Capture the cell that displays the provided text and extract its [X, Y] central coordinate. 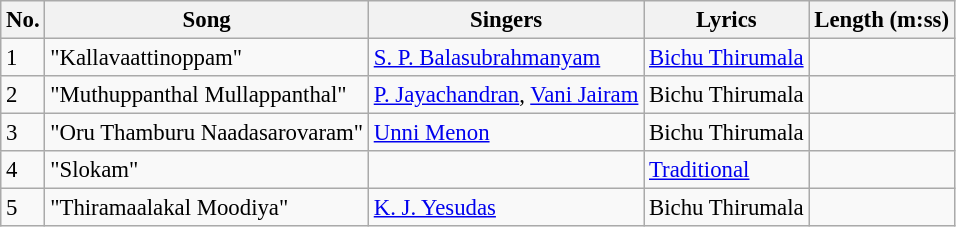
P. Jayachandran, Vani Jairam [506, 95]
2 [23, 95]
Traditional [726, 170]
Song [207, 20]
1 [23, 58]
Unni Menon [506, 133]
4 [23, 170]
"Muthuppanthal Mullappanthal" [207, 95]
No. [23, 20]
Lyrics [726, 20]
Singers [506, 20]
"Oru Thamburu Naadasarovaram" [207, 133]
5 [23, 208]
K. J. Yesudas [506, 208]
Length (m:ss) [882, 20]
"Thiramaalakal Moodiya" [207, 208]
"Slokam" [207, 170]
S. P. Balasubrahmanyam [506, 58]
"Kallavaattinoppam" [207, 58]
3 [23, 133]
